Return [x, y] of the center of cell containing provided text 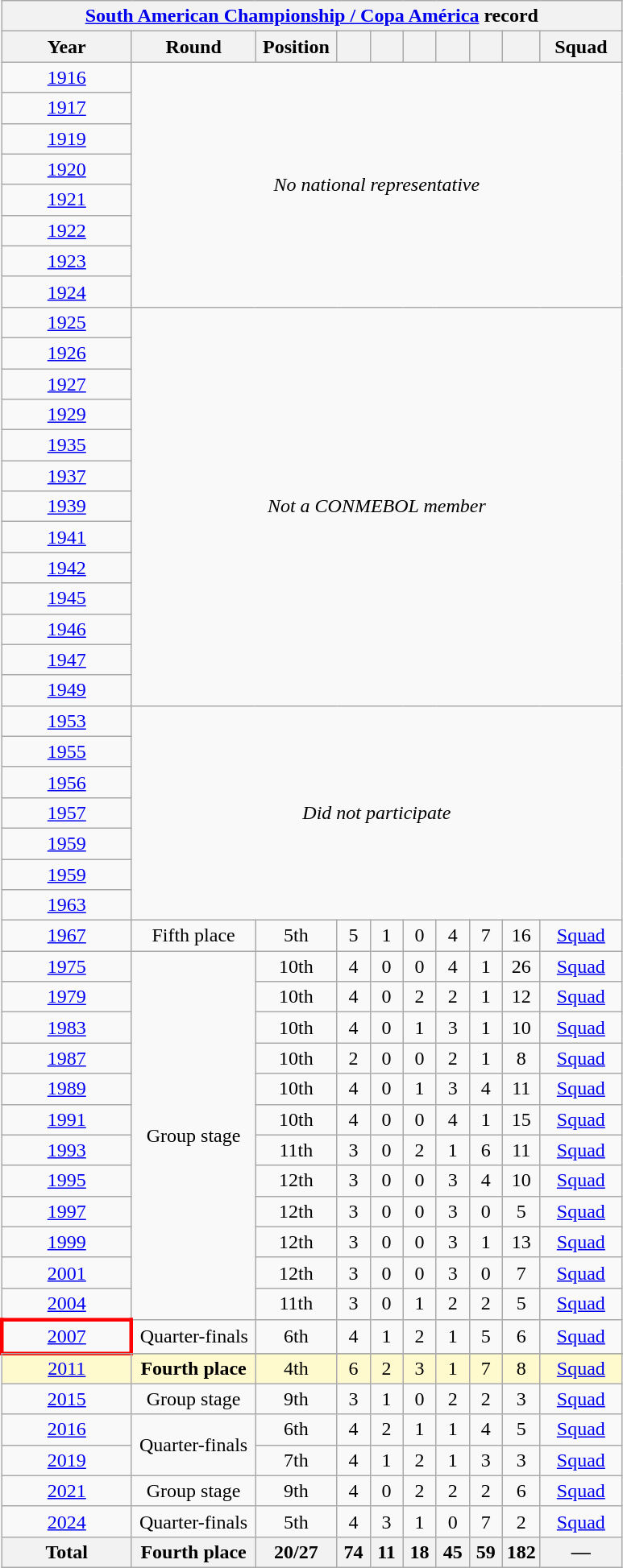
1916 [66, 77]
No national representative [376, 184]
1953 [66, 721]
1929 [66, 415]
2021 [66, 1491]
Round [193, 47]
2024 [66, 1521]
1989 [66, 1089]
16 [521, 936]
1967 [66, 936]
1979 [66, 997]
1975 [66, 966]
1923 [66, 261]
Total [66, 1552]
1957 [66, 813]
1921 [66, 200]
45 [453, 1552]
1945 [66, 598]
1991 [66, 1119]
74 [353, 1552]
1999 [66, 1242]
1993 [66, 1150]
Fifth place [193, 936]
2016 [66, 1429]
2015 [66, 1399]
26 [521, 966]
1997 [66, 1211]
1987 [66, 1058]
1941 [66, 537]
1963 [66, 905]
1939 [66, 507]
1925 [66, 322]
1956 [66, 782]
Position [297, 47]
1946 [66, 629]
Not a CONMEBOL member [376, 506]
18 [419, 1552]
1927 [66, 384]
4th [297, 1368]
1942 [66, 568]
2011 [66, 1368]
1919 [66, 139]
1935 [66, 445]
1920 [66, 169]
Year [66, 47]
1947 [66, 660]
2019 [66, 1460]
1983 [66, 1028]
7th [297, 1460]
1949 [66, 690]
1924 [66, 292]
South American Championship / Copa América record [311, 16]
1926 [66, 353]
59 [485, 1552]
20/27 [297, 1552]
— [580, 1552]
12 [521, 997]
1995 [66, 1181]
2007 [66, 1337]
1917 [66, 108]
2004 [66, 1304]
Did not participate [376, 813]
1922 [66, 230]
13 [521, 1242]
182 [521, 1552]
2001 [66, 1272]
15 [521, 1119]
1955 [66, 751]
1937 [66, 476]
